Capture the cell that displays the provided text and extract its (x, y) central coordinate. 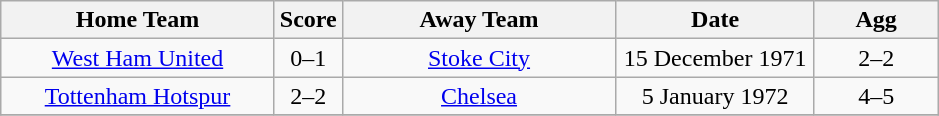
Away Team (479, 20)
Stoke City (479, 58)
Score (308, 20)
15 December 1971 (716, 58)
5 January 1972 (716, 96)
4–5 (876, 96)
West Ham United (138, 58)
Home Team (138, 20)
Date (716, 20)
Agg (876, 20)
0–1 (308, 58)
Chelsea (479, 96)
Tottenham Hotspur (138, 96)
